Return (x, y) of the center of cell containing provided text 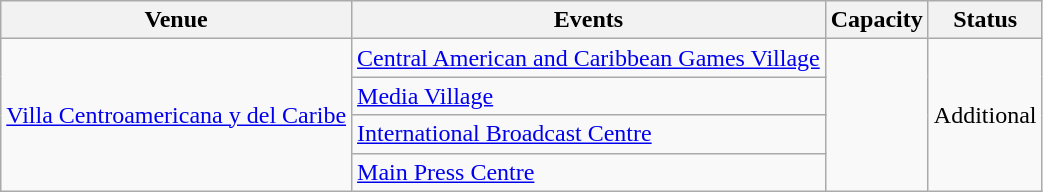
Central American and Caribbean Games Village (589, 58)
Events (589, 20)
Villa Centroamericana y del Caribe (176, 115)
Main Press Centre (589, 172)
Status (985, 20)
Capacity (876, 20)
Venue (176, 20)
Media Village (589, 96)
Additional (985, 115)
International Broadcast Centre (589, 134)
